Search for the cell housing the specified text and yield its [x, y] center coordinate. 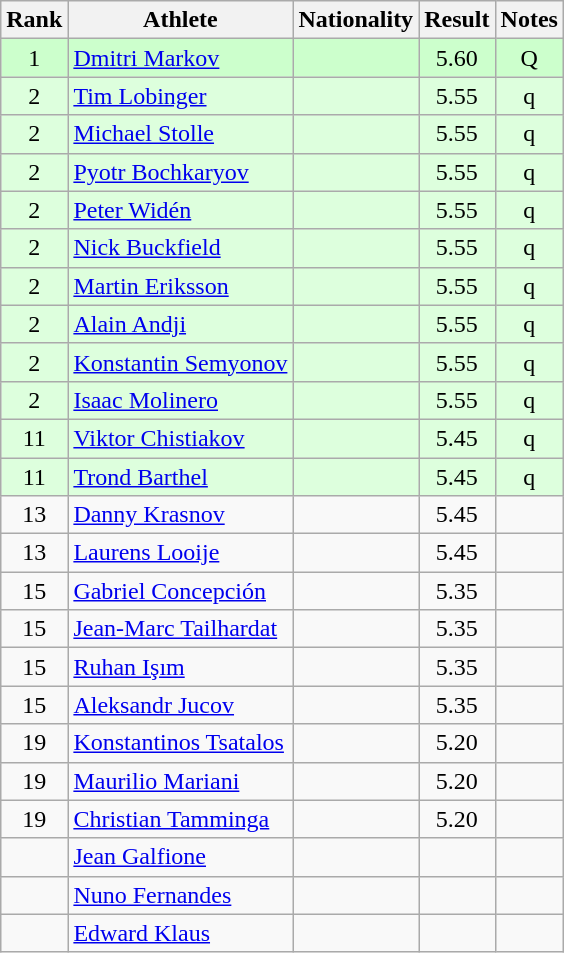
1 [34, 58]
Pyotr Bochkaryov [180, 172]
Nuno Fernandes [180, 895]
Trond Barthel [180, 477]
Notes [529, 20]
Ruhan Işım [180, 667]
Result [457, 20]
Christian Tamminga [180, 819]
Alain Andji [180, 324]
Viktor Chistiakov [180, 438]
Gabriel Concepción [180, 591]
Konstantinos Tsatalos [180, 743]
Rank [34, 20]
Laurens Looije [180, 553]
Konstantin Semyonov [180, 362]
Dmitri Markov [180, 58]
Peter Widén [180, 210]
5.60 [457, 58]
Martin Eriksson [180, 286]
Edward Klaus [180, 933]
Danny Krasnov [180, 515]
Michael Stolle [180, 134]
Maurilio Mariani [180, 781]
Isaac Molinero [180, 400]
Q [529, 58]
Jean Galfione [180, 857]
Nationality [356, 20]
Nick Buckfield [180, 248]
Aleksandr Jucov [180, 705]
Athlete [180, 20]
Tim Lobinger [180, 96]
Jean-Marc Tailhardat [180, 629]
